Find where the given text appears and provide that cell's center as [X, Y] coordinate. 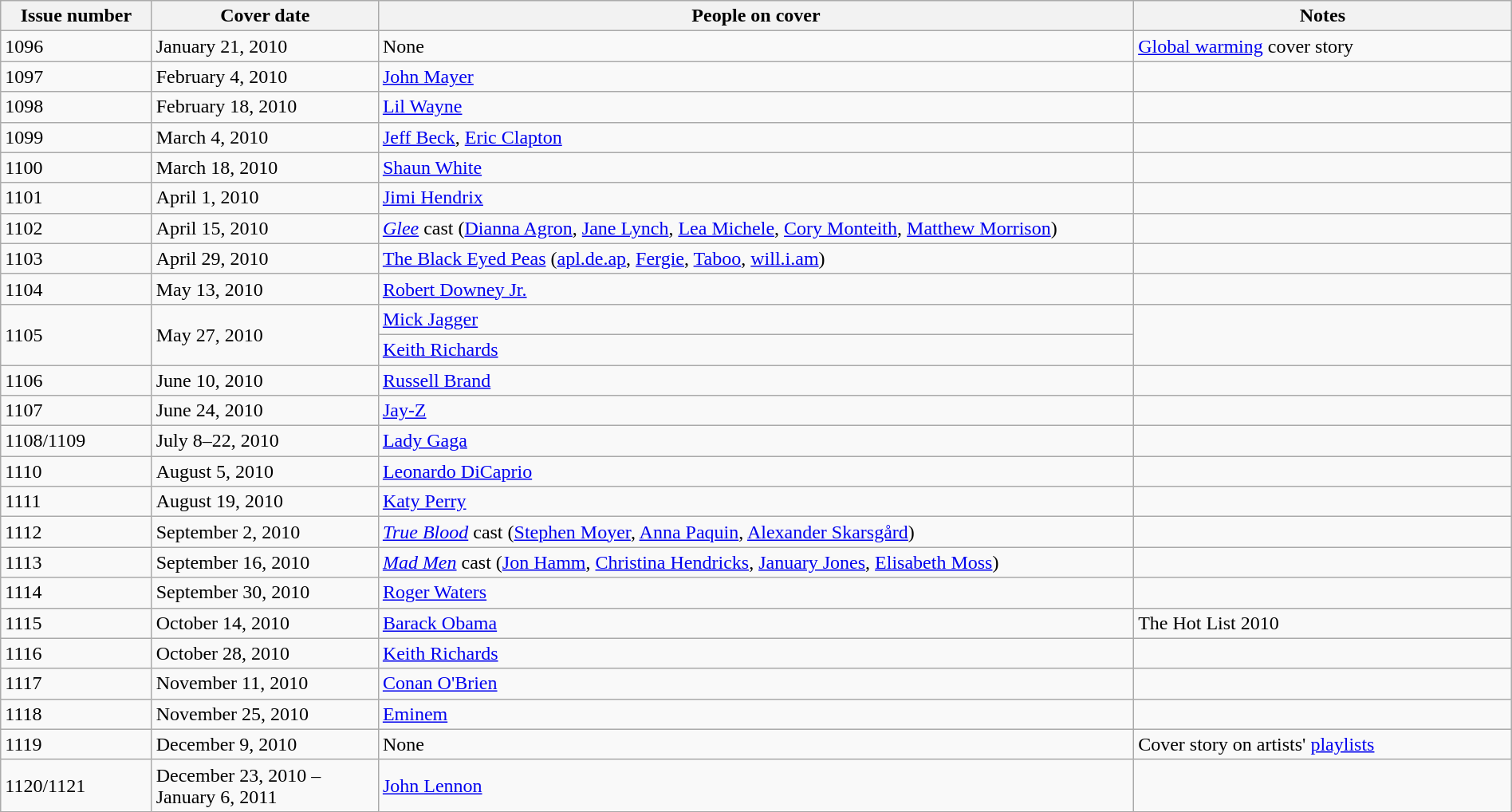
Glee cast (Dianna Agron, Jane Lynch, Lea Michele, Cory Monteith, Matthew Morrison) [756, 228]
1117 [77, 684]
October 14, 2010 [265, 623]
April 29, 2010 [265, 258]
People on cover [756, 16]
Roger Waters [756, 593]
September 30, 2010 [265, 593]
December 9, 2010 [265, 744]
October 28, 2010 [265, 653]
February 18, 2010 [265, 107]
1116 [77, 653]
November 11, 2010 [265, 684]
Lil Wayne [756, 107]
April 15, 2010 [265, 228]
Jeff Beck, Eric Clapton [756, 137]
Notes [1323, 16]
March 4, 2010 [265, 137]
1119 [77, 744]
Eminem [756, 714]
Katy Perry [756, 502]
September 16, 2010 [265, 562]
1114 [77, 593]
Russell Brand [756, 380]
1100 [77, 168]
September 2, 2010 [265, 532]
1120/1121 [77, 785]
1102 [77, 228]
1101 [77, 198]
1096 [77, 46]
1105 [77, 334]
May 13, 2010 [265, 289]
Shaun White [756, 168]
Lady Gaga [756, 441]
Conan O'Brien [756, 684]
November 25, 2010 [265, 714]
The Black Eyed Peas (apl.de.ap, Fergie, Taboo, will.i.am) [756, 258]
April 1, 2010 [265, 198]
1113 [77, 562]
Barack Obama [756, 623]
John Mayer [756, 77]
1104 [77, 289]
August 19, 2010 [265, 502]
Mad Men cast (Jon Hamm, Christina Hendricks, January Jones, Elisabeth Moss) [756, 562]
1118 [77, 714]
June 10, 2010 [265, 380]
June 24, 2010 [265, 411]
1103 [77, 258]
March 18, 2010 [265, 168]
1115 [77, 623]
Cover story on artists' playlists [1323, 744]
1107 [77, 411]
1097 [77, 77]
January 21, 2010 [265, 46]
Cover date [265, 16]
July 8–22, 2010 [265, 441]
Mick Jagger [756, 319]
May 27, 2010 [265, 334]
Jimi Hendrix [756, 198]
1111 [77, 502]
1099 [77, 137]
1110 [77, 471]
1108/1109 [77, 441]
John Lennon [756, 785]
Jay-Z [756, 411]
1112 [77, 532]
August 5, 2010 [265, 471]
1098 [77, 107]
The Hot List 2010 [1323, 623]
True Blood cast (Stephen Moyer, Anna Paquin, Alexander Skarsgård) [756, 532]
Leonardo DiCaprio [756, 471]
1106 [77, 380]
Issue number [77, 16]
December 23, 2010 – January 6, 2011 [265, 785]
Global warming cover story [1323, 46]
Robert Downey Jr. [756, 289]
February 4, 2010 [265, 77]
